Determine the (x, y) coordinate at the center of the cell enclosing the given text.  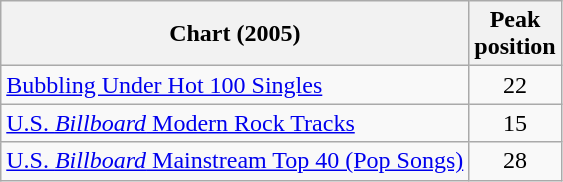
Peakposition (515, 34)
22 (515, 85)
U.S. Billboard Modern Rock Tracks (235, 123)
U.S. Billboard Mainstream Top 40 (Pop Songs) (235, 161)
Bubbling Under Hot 100 Singles (235, 85)
15 (515, 123)
Chart (2005) (235, 34)
28 (515, 161)
